From the cell containing the given text, extract its center point as [x, y] coordinate. 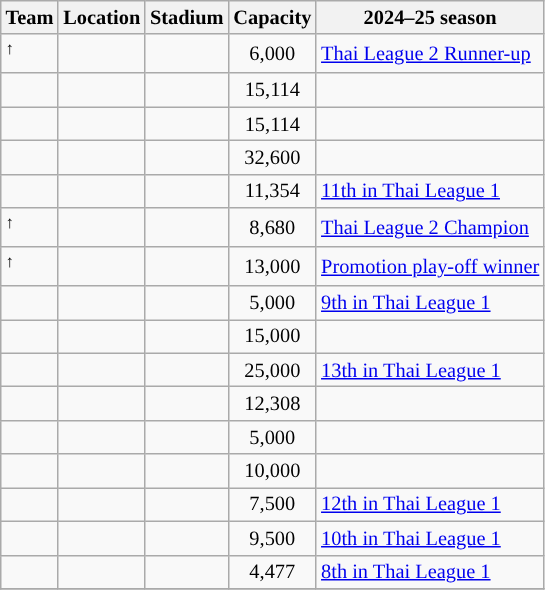
9,500 [272, 538]
9th in Thai League 1 [430, 302]
15,000 [272, 336]
25,000 [272, 370]
12th in Thai League 1 [430, 504]
13,000 [272, 266]
4,477 [272, 572]
10th in Thai League 1 [430, 538]
Location [102, 17]
Thai League 2 Runner-up [430, 54]
6,000 [272, 54]
2024–25 season [430, 17]
7,500 [272, 504]
10,000 [272, 471]
12,308 [272, 403]
11th in Thai League 1 [430, 191]
Stadium [186, 17]
11,354 [272, 191]
Promotion play-off winner [430, 266]
Team [30, 17]
13th in Thai League 1 [430, 370]
Capacity [272, 17]
Thai League 2 Champion [430, 228]
32,600 [272, 157]
8th in Thai League 1 [430, 572]
8,680 [272, 228]
